Identify which cell holds the provided text, then report its (x, y) central coordinate. 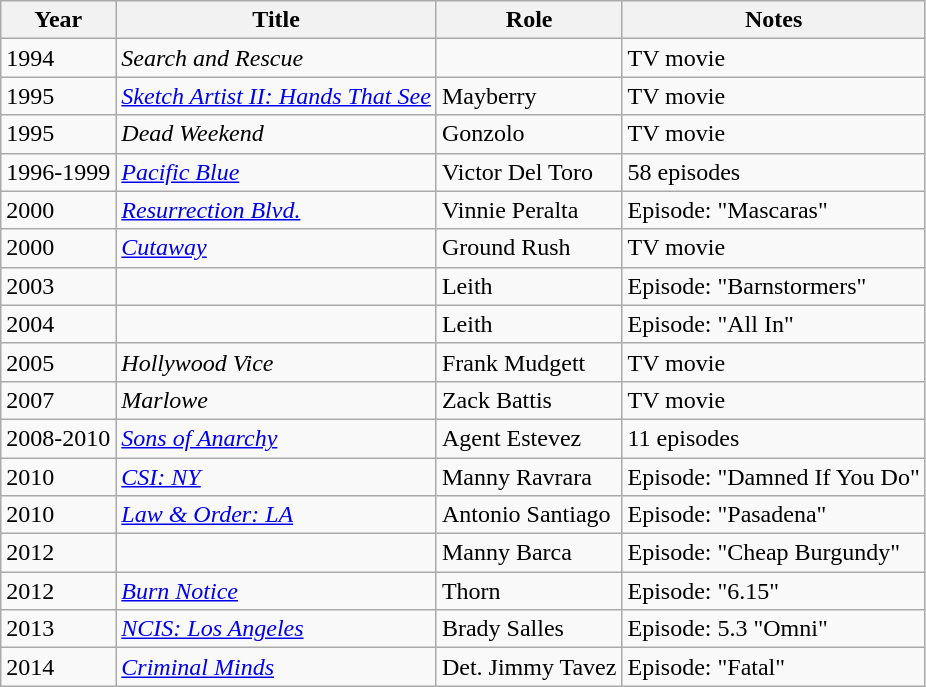
CSI: NY (276, 477)
Pacific Blue (276, 172)
2005 (58, 362)
Criminal Minds (276, 667)
Hollywood Vice (276, 362)
Episode: "Mascaras" (774, 210)
1996-1999 (58, 172)
Year (58, 20)
Law & Order: LA (276, 515)
Marlowe (276, 400)
Search and Rescue (276, 58)
Episode: "6.15" (774, 591)
Det. Jimmy Tavez (529, 667)
1994 (58, 58)
Role (529, 20)
2014 (58, 667)
Sketch Artist II: Hands That See (276, 96)
Cutaway (276, 248)
Episode: "All In" (774, 324)
Gonzolo (529, 134)
Manny Barca (529, 553)
Episode: "Fatal" (774, 667)
Brady Salles (529, 629)
Episode: 5.3 "Omni" (774, 629)
2007 (58, 400)
Burn Notice (276, 591)
Zack Battis (529, 400)
2004 (58, 324)
Resurrection Blvd. (276, 210)
NCIS: Los Angeles (276, 629)
Victor Del Toro (529, 172)
11 episodes (774, 438)
Title (276, 20)
58 episodes (774, 172)
Frank Mudgett (529, 362)
2013 (58, 629)
2008-2010 (58, 438)
Thorn (529, 591)
2003 (58, 286)
Dead Weekend (276, 134)
Mayberry (529, 96)
Sons of Anarchy (276, 438)
Manny Ravrara (529, 477)
Agent Estevez (529, 438)
Ground Rush (529, 248)
Episode: "Barnstormers" (774, 286)
Antonio Santiago (529, 515)
Episode: "Damned If You Do" (774, 477)
Episode: "Cheap Burgundy" (774, 553)
Vinnie Peralta (529, 210)
Notes (774, 20)
Episode: "Pasadena" (774, 515)
